Pinpoint the cell where the given text exists, returning its (x, y) midpoint coordinate. 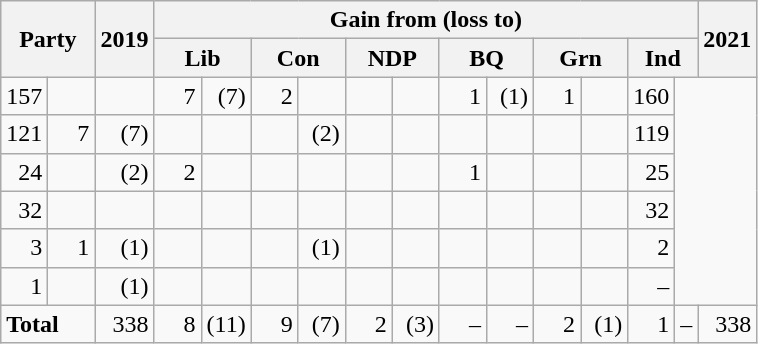
Con (298, 58)
2019 (124, 39)
119 (652, 134)
121 (24, 134)
9 (274, 324)
Grn (581, 58)
BQ (486, 58)
24 (24, 172)
NDP (392, 58)
Party (48, 39)
Ind (663, 58)
3 (24, 248)
2021 (728, 39)
160 (652, 96)
8 (178, 324)
(3) (416, 324)
Gain from (loss to) (426, 20)
157 (24, 96)
25 (652, 172)
(11) (226, 324)
Lib (202, 58)
Total (48, 324)
